Detect which cell encompasses the target text, then output its [X, Y] center coordinate. 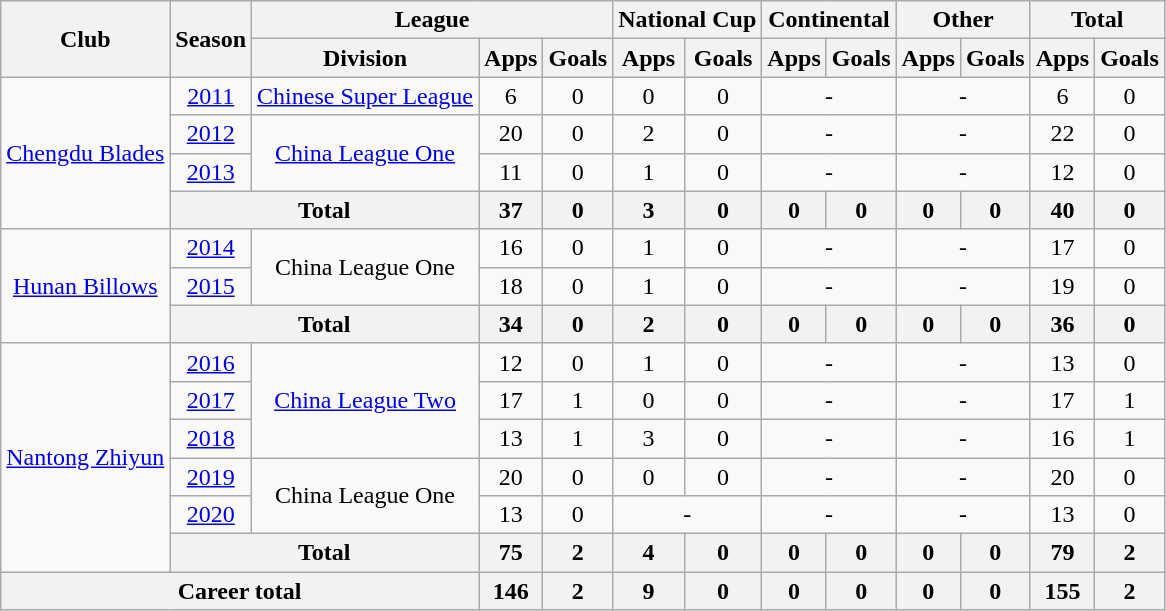
155 [1062, 591]
2012 [211, 134]
Chinese Super League [366, 96]
36 [1062, 324]
2011 [211, 96]
37 [511, 210]
18 [511, 286]
9 [649, 591]
Career total [240, 591]
2018 [211, 438]
Season [211, 39]
League [432, 20]
2016 [211, 362]
China League Two [366, 400]
11 [511, 172]
Club [86, 39]
34 [511, 324]
2015 [211, 286]
Other [963, 20]
4 [649, 553]
79 [1062, 553]
75 [511, 553]
22 [1062, 134]
146 [511, 591]
Nantong Zhiyun [86, 457]
2014 [211, 248]
Chengdu Blades [86, 153]
2019 [211, 477]
19 [1062, 286]
Continental [829, 20]
National Cup [688, 20]
2020 [211, 515]
2017 [211, 400]
Division [366, 58]
40 [1062, 210]
2013 [211, 172]
Hunan Billows [86, 286]
